Identify which cell holds the provided text, then report its (x, y) central coordinate. 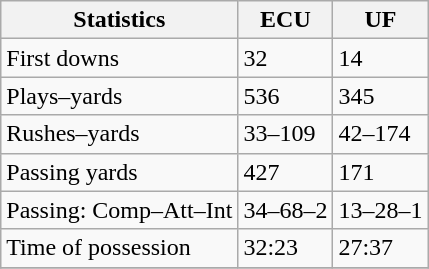
14 (380, 58)
171 (380, 172)
Passing yards (120, 172)
Rushes–yards (120, 134)
Statistics (120, 20)
427 (286, 172)
345 (380, 96)
34–68–2 (286, 210)
33–109 (286, 134)
42–174 (380, 134)
First downs (120, 58)
32:23 (286, 248)
ECU (286, 20)
Passing: Comp–Att–Int (120, 210)
13–28–1 (380, 210)
UF (380, 20)
Time of possession (120, 248)
32 (286, 58)
536 (286, 96)
27:37 (380, 248)
Plays–yards (120, 96)
